Return the [X, Y] coordinate for the center point of the cell that contains the specified text.  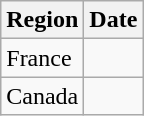
France [42, 58]
Region [42, 20]
Date [114, 20]
Canada [42, 96]
